Identify which cell holds the provided text, then report its (X, Y) central coordinate. 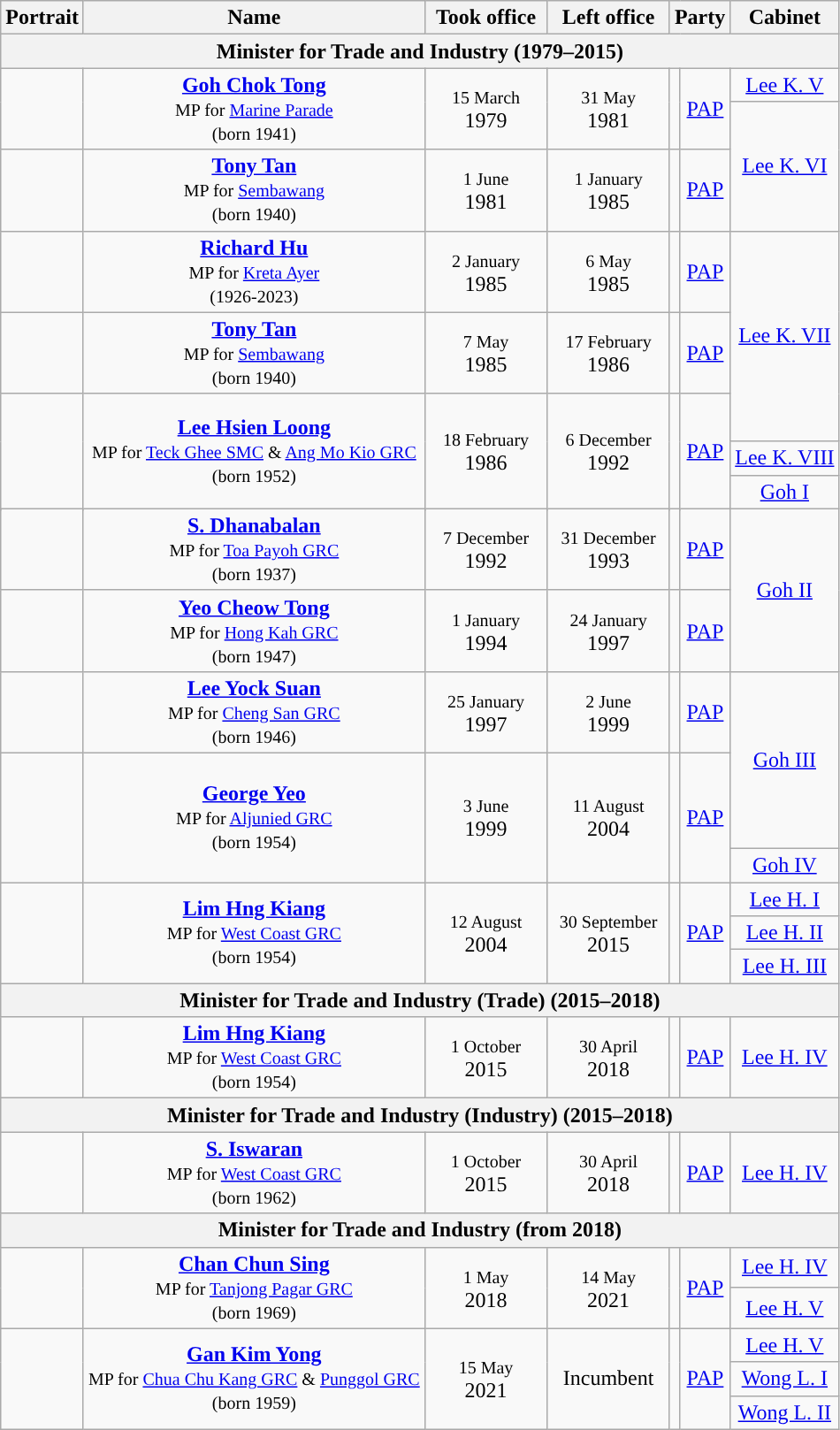
Lee H. III (785, 967)
31 December1993 (608, 549)
30 September2015 (608, 933)
2 June1999 (608, 712)
Minister for Trade and Industry (Industry) (2015–2018) (420, 1115)
Goh IV (785, 865)
1 January1985 (608, 190)
Chan Chun SingMP for Tanjong Pagar GRC(born 1969) (254, 1288)
1 June1981 (486, 190)
S. IswaranMP for West Coast GRC(born 1962) (254, 1173)
Lee Hsien LoongMP for Teck Ghee SMC & Ang Mo Kio GRC(born 1952) (254, 451)
17 February1986 (608, 353)
Wong L. I (785, 1379)
Minister for Trade and Industry (Trade) (2015–2018) (420, 1000)
11 August2004 (608, 817)
Goh II (785, 590)
Minister for Trade and Industry (from 2018) (420, 1230)
Yeo Cheow TongMP for Hong Kah GRC(born 1947) (254, 631)
12 August2004 (486, 933)
Portrait (42, 18)
6 December1992 (608, 451)
Richard HuMP for Kreta Ayer(1926-2023) (254, 271)
Incumbent (608, 1379)
Goh III (785, 760)
Gan Kim YongMP for Chua Chu Kang GRC & Punggol GRC(born 1959) (254, 1379)
Wong L. II (785, 1412)
Goh I (785, 492)
15 March1979 (486, 109)
Took office (486, 18)
Cabinet (785, 18)
Lee H. I (785, 899)
3 June1999 (486, 817)
Lee K. VIII (785, 458)
S. DhanabalanMP for Toa Payoh GRC(born 1937) (254, 549)
7 May1985 (486, 353)
Name (254, 18)
Lee H. II (785, 933)
Lee K. VII (785, 336)
Lee K. VI (785, 166)
Lee Yock SuanMP for Cheng San GRC(born 1946) (254, 712)
25 January1997 (486, 712)
6 May1985 (608, 271)
18 February1986 (486, 451)
31 May1981 (608, 109)
24 January1997 (608, 631)
2 January1985 (486, 271)
14 May2021 (608, 1288)
1 January1994 (486, 631)
Minister for Trade and Industry (1979–2015) (420, 51)
George YeoMP for Aljunied GRC(born 1954) (254, 817)
1 May2018 (486, 1288)
Party (699, 18)
Lee K. V (785, 85)
Goh Chok TongMP for Marine Parade(born 1941) (254, 109)
7 December1992 (486, 549)
Left office (608, 18)
15 May2021 (486, 1379)
